Return [x, y] of the center of cell containing provided text 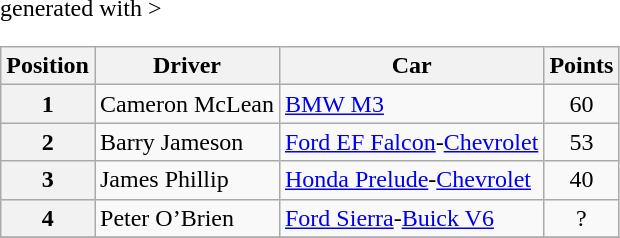
Barry Jameson [186, 142]
1 [48, 104]
40 [582, 180]
3 [48, 180]
Ford EF Falcon-Chevrolet [411, 142]
2 [48, 142]
? [582, 218]
Car [411, 66]
Cameron McLean [186, 104]
BMW M3 [411, 104]
Driver [186, 66]
Points [582, 66]
Honda Prelude-Chevrolet [411, 180]
4 [48, 218]
Peter O’Brien [186, 218]
Ford Sierra-Buick V6 [411, 218]
53 [582, 142]
James Phillip [186, 180]
60 [582, 104]
Position [48, 66]
